Capture the cell that displays the provided text and extract its [x, y] central coordinate. 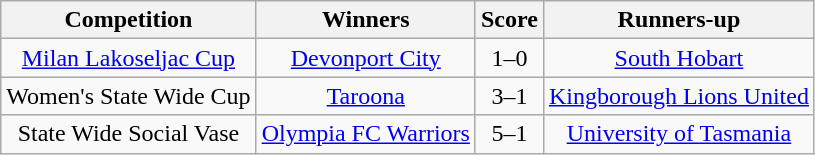
Competition [128, 20]
3–1 [509, 96]
South Hobart [678, 58]
1–0 [509, 58]
Olympia FC Warriors [366, 134]
Taroona [366, 96]
5–1 [509, 134]
Score [509, 20]
Devonport City [366, 58]
State Wide Social Vase [128, 134]
University of Tasmania [678, 134]
Kingborough Lions United [678, 96]
Women's State Wide Cup [128, 96]
Milan Lakoseljac Cup [128, 58]
Runners-up [678, 20]
Winners [366, 20]
